Detect which cell encompasses the target text, then output its (x, y) center coordinate. 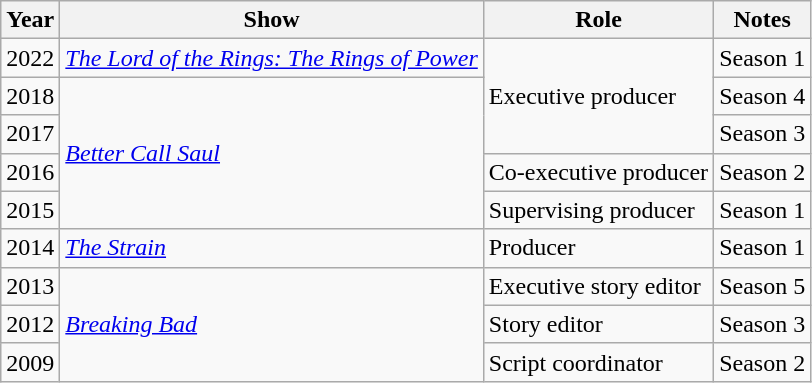
Executive producer (598, 96)
The Lord of the Rings: The Rings of Power (272, 58)
Script coordinator (598, 362)
2015 (30, 210)
Season 4 (762, 96)
Producer (598, 248)
2017 (30, 134)
Story editor (598, 324)
Breaking Bad (272, 324)
Season 5 (762, 286)
2014 (30, 248)
Better Call Saul (272, 153)
2009 (30, 362)
The Strain (272, 248)
2022 (30, 58)
2018 (30, 96)
Role (598, 20)
Executive story editor (598, 286)
Show (272, 20)
Notes (762, 20)
Supervising producer (598, 210)
Year (30, 20)
2016 (30, 172)
2013 (30, 286)
2012 (30, 324)
Co-executive producer (598, 172)
